Output the [x, y] coordinate of the center of the cell containing the given text.  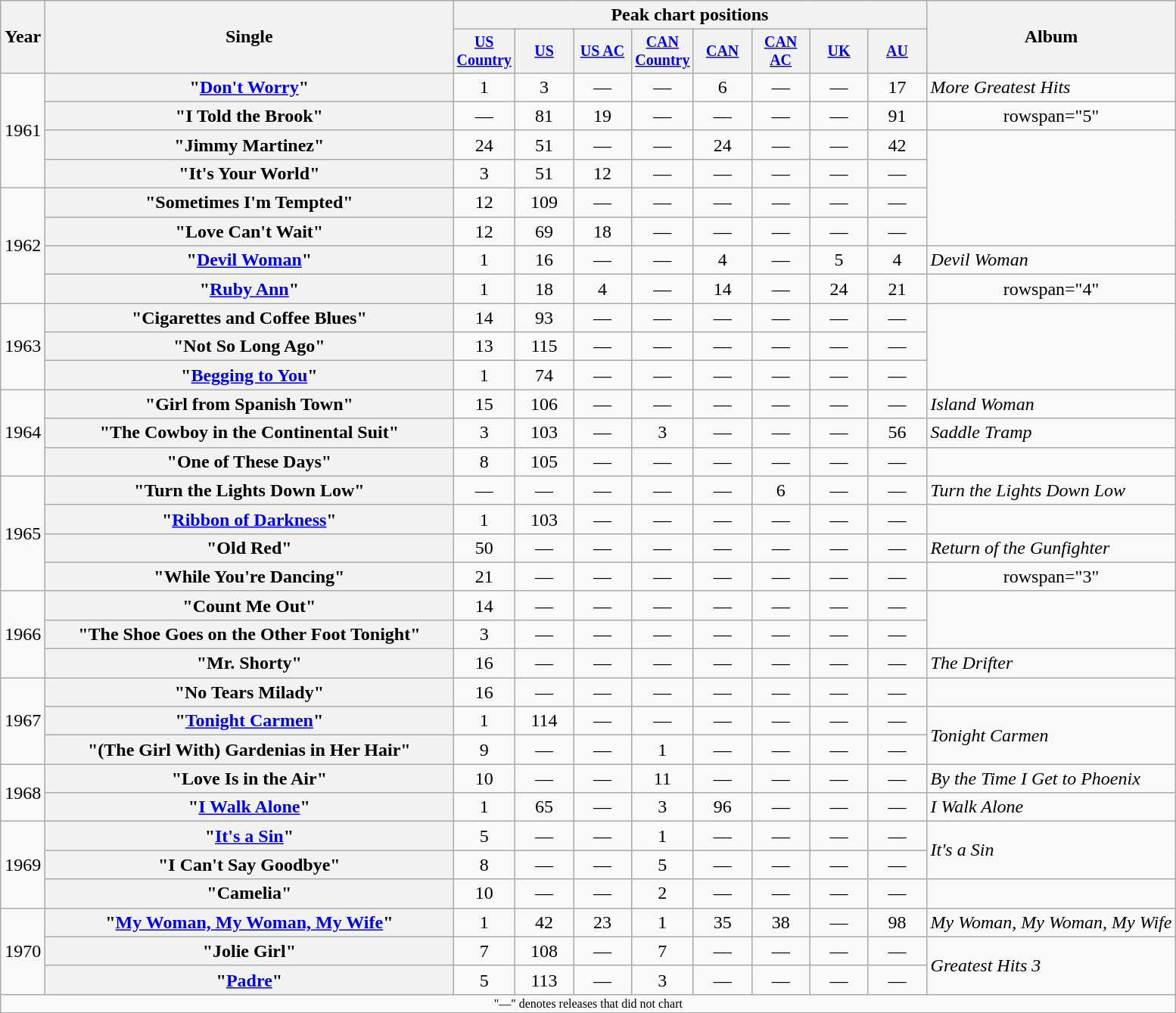
81 [545, 116]
1963 [23, 346]
114 [545, 721]
The Drifter [1051, 663]
"Camelia" [250, 893]
"Not So Long Ago" [250, 346]
"One of These Days" [250, 461]
"Love Is in the Air" [250, 778]
23 [602, 922]
96 [722, 807]
My Woman, My Woman, My Wife [1051, 922]
"Don't Worry" [250, 87]
Turn the Lights Down Low [1051, 490]
1970 [23, 951]
69 [545, 231]
1967 [23, 721]
"The Shoe Goes on the Other Foot Tonight" [250, 634]
38 [781, 922]
rowspan="4" [1051, 289]
65 [545, 807]
"Girl from Spanish Town" [250, 404]
1969 [23, 865]
"Devil Woman" [250, 260]
Single [250, 37]
US [545, 51]
"Padre" [250, 980]
74 [545, 375]
More Greatest Hits [1051, 87]
106 [545, 404]
Greatest Hits 3 [1051, 965]
17 [898, 87]
"While You're Dancing" [250, 576]
"Begging to You" [250, 375]
13 [484, 346]
1962 [23, 246]
"I Can't Say Goodbye" [250, 865]
rowspan="3" [1051, 576]
15 [484, 404]
"Love Can't Wait" [250, 231]
Tonight Carmen [1051, 735]
50 [484, 548]
"Mr. Shorty" [250, 663]
I Walk Alone [1051, 807]
"Ruby Ann" [250, 289]
UK [838, 51]
AU [898, 51]
91 [898, 116]
"Jolie Girl" [250, 951]
Island Woman [1051, 404]
1966 [23, 634]
11 [662, 778]
CAN Country [662, 51]
It's a Sin [1051, 850]
105 [545, 461]
"It's Your World" [250, 173]
108 [545, 951]
"Sometimes I'm Tempted" [250, 203]
98 [898, 922]
Devil Woman [1051, 260]
"I Walk Alone" [250, 807]
9 [484, 750]
"The Cowboy in the Continental Suit" [250, 433]
1964 [23, 433]
By the Time I Get to Phoenix [1051, 778]
"Cigarettes and Coffee Blues" [250, 318]
Year [23, 37]
93 [545, 318]
"Turn the Lights Down Low" [250, 490]
CAN [722, 51]
"Count Me Out" [250, 605]
US AC [602, 51]
CAN AC [781, 51]
Peak chart positions [690, 15]
"No Tears Milady" [250, 692]
"—" denotes releases that did not chart [589, 1003]
109 [545, 203]
"Tonight Carmen" [250, 721]
56 [898, 433]
1961 [23, 130]
"My Woman, My Woman, My Wife" [250, 922]
19 [602, 116]
rowspan="5" [1051, 116]
"(The Girl With) Gardenias in Her Hair" [250, 750]
Return of the Gunfighter [1051, 548]
113 [545, 980]
2 [662, 893]
Album [1051, 37]
1968 [23, 793]
"Old Red" [250, 548]
35 [722, 922]
US Country [484, 51]
"Jimmy Martinez" [250, 144]
"Ribbon of Darkness" [250, 519]
"It's a Sin" [250, 836]
1965 [23, 533]
"I Told the Brook" [250, 116]
Saddle Tramp [1051, 433]
115 [545, 346]
